Pinpoint the cell where the given text exists, returning its (X, Y) midpoint coordinate. 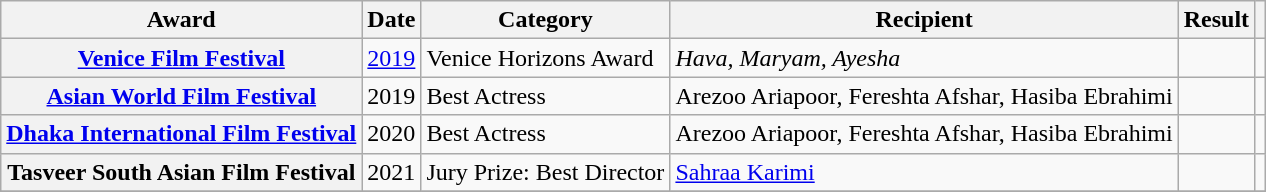
Sahraa Karimi (924, 172)
Venice Horizons Award (546, 58)
Result (1216, 20)
Tasveer South Asian Film Festival (182, 172)
Dhaka International Film Festival (182, 134)
Jury Prize: Best Director (546, 172)
Date (392, 20)
Award (182, 20)
Recipient (924, 20)
2021 (392, 172)
Hava, Maryam, Ayesha (924, 58)
Venice Film Festival (182, 58)
Category (546, 20)
Asian World Film Festival (182, 96)
2020 (392, 134)
